Determine the (X, Y) coordinate at the center of the cell enclosing the given text.  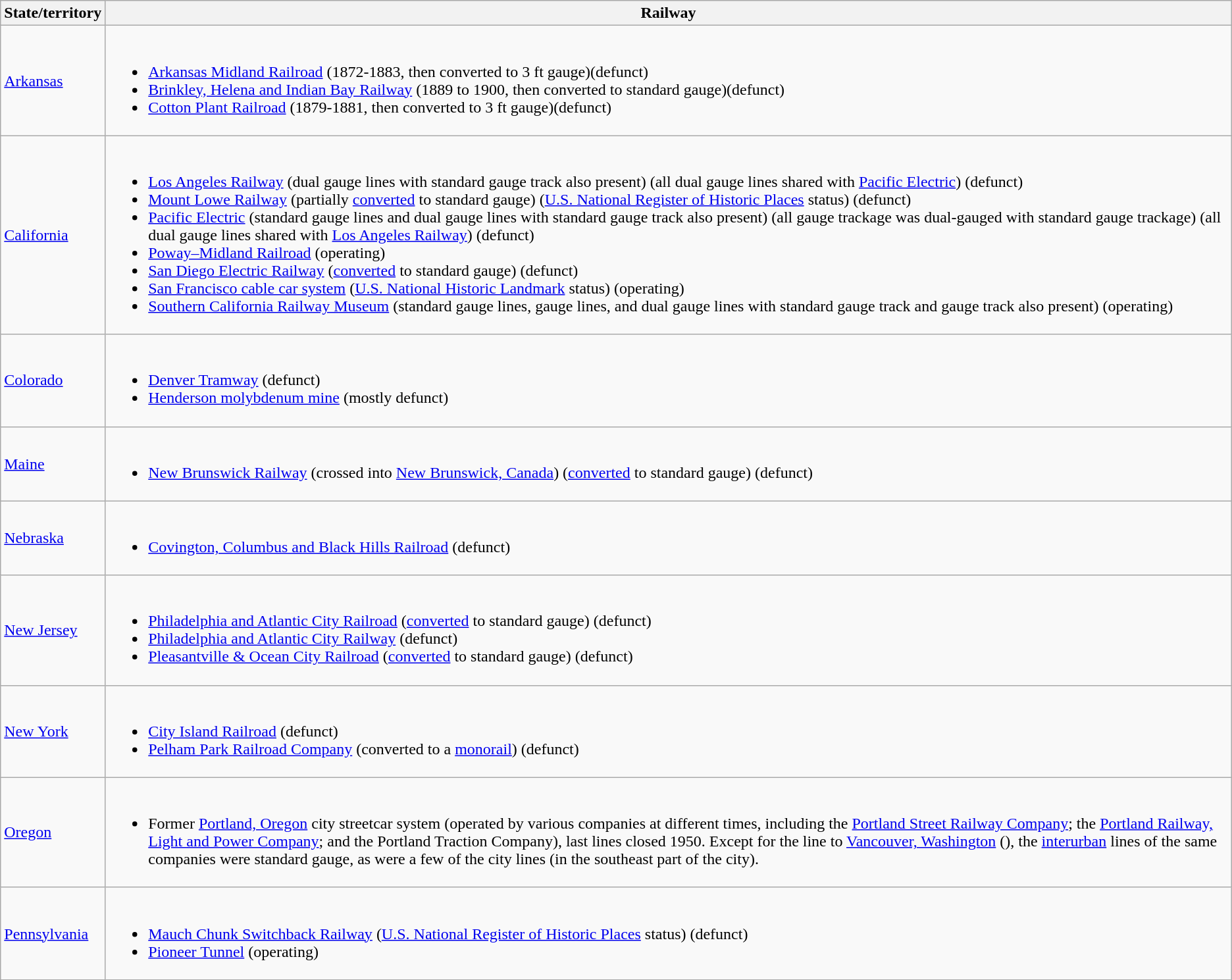
Colorado (53, 380)
New Brunswick Railway (crossed into New Brunswick, Canada) (converted to standard gauge) (defunct) (669, 463)
Covington, Columbus and Black Hills Railroad (defunct) (669, 538)
Oregon (53, 832)
Pennsylvania (53, 933)
Arkansas (53, 80)
Nebraska (53, 538)
New Jersey (53, 631)
New York (53, 731)
Railway (669, 13)
California (53, 235)
Maine (53, 463)
Denver Tramway (defunct)Henderson molybdenum mine (mostly defunct) (669, 380)
City Island Railroad (defunct)Pelham Park Railroad Company (converted to a monorail) (defunct) (669, 731)
State/territory (53, 13)
Mauch Chunk Switchback Railway (U.S. National Register of Historic Places status) (defunct)Pioneer Tunnel (operating) (669, 933)
